Pinpoint the cell where the given text exists, returning its [X, Y] midpoint coordinate. 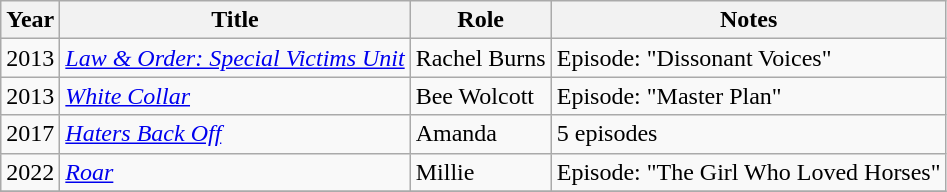
Millie [480, 172]
Year [30, 20]
Bee Wolcott [480, 96]
Episode: "The Girl Who Loved Horses" [748, 172]
Role [480, 20]
Haters Back Off [235, 134]
Roar [235, 172]
White Collar [235, 96]
Notes [748, 20]
Title [235, 20]
2017 [30, 134]
Episode: "Master Plan" [748, 96]
Rachel Burns [480, 58]
5 episodes [748, 134]
Law & Order: Special Victims Unit [235, 58]
Episode: "Dissonant Voices" [748, 58]
Amanda [480, 134]
2022 [30, 172]
